Find where the given text appears and provide that cell's center as [x, y] coordinate. 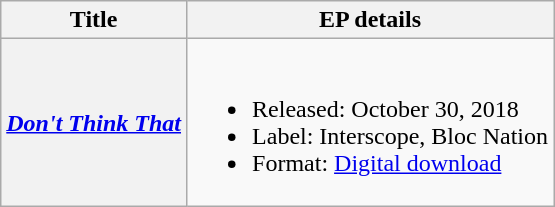
EP details [370, 20]
Don't Think That [94, 122]
Released: October 30, 2018Label: Interscope, Bloc NationFormat: Digital download [370, 122]
Title [94, 20]
